Return (X, Y) of the center of cell containing provided text 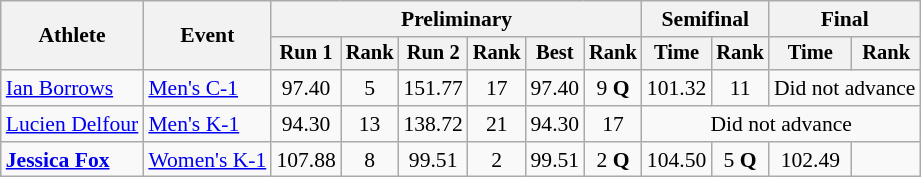
Preliminary (456, 19)
9 Q (613, 88)
151.77 (432, 88)
Event (207, 36)
Final (845, 19)
Men's C-1 (207, 88)
Ian Borrows (72, 88)
Lucien Delfour (72, 124)
Men's K-1 (207, 124)
5 (370, 88)
21 (497, 124)
Run 1 (306, 54)
Best (554, 54)
101.32 (676, 88)
Athlete (72, 36)
Semifinal (706, 19)
11 (740, 88)
Run 2 (432, 54)
13 (370, 124)
138.72 (432, 124)
